Extract the [X, Y] coordinate from the center of the cell holding the provided text.  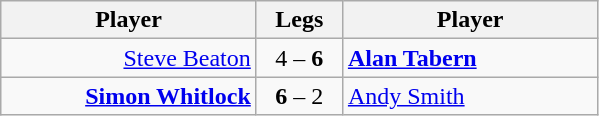
Simon Whitlock [129, 96]
Alan Tabern [470, 58]
Steve Beaton [129, 58]
4 – 6 [299, 58]
6 – 2 [299, 96]
Andy Smith [470, 96]
Legs [299, 20]
